Search for the cell housing the specified text and yield its [x, y] center coordinate. 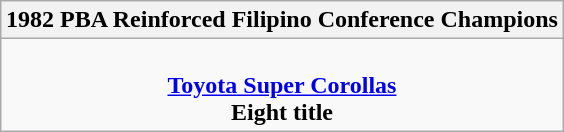
Toyota Super Corollas Eight title [282, 85]
1982 PBA Reinforced Filipino Conference Champions [282, 20]
